Pinpoint the cell where the given text exists, returning its [x, y] midpoint coordinate. 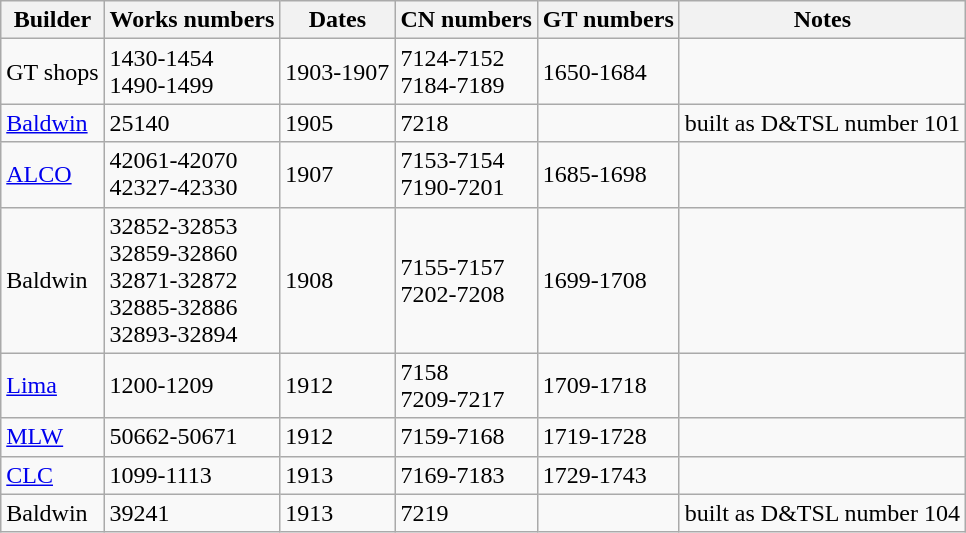
built as D&TSL number 104 [822, 513]
MLW [52, 437]
Builder [52, 20]
CN numbers [466, 20]
1719-1728 [608, 437]
1430-14541490-1499 [192, 72]
1200-1209 [192, 386]
Dates [338, 20]
71587209-7217 [466, 386]
1650-1684 [608, 72]
ALCO [52, 174]
1903-1907 [338, 72]
CLC [52, 475]
1709-1718 [608, 386]
7218 [466, 123]
1099-1113 [192, 475]
7153-71547190-7201 [466, 174]
32852-3285332859-3286032871-3287232885-3288632893-32894 [192, 280]
1685-1698 [608, 174]
50662-50671 [192, 437]
7219 [466, 513]
7159-7168 [466, 437]
Works numbers [192, 20]
42061-4207042327-42330 [192, 174]
1699-1708 [608, 280]
39241 [192, 513]
7155-71577202-7208 [466, 280]
1908 [338, 280]
GT numbers [608, 20]
7169-7183 [466, 475]
1905 [338, 123]
Notes [822, 20]
1729-1743 [608, 475]
GT shops [52, 72]
Lima [52, 386]
1907 [338, 174]
built as D&TSL number 101 [822, 123]
25140 [192, 123]
7124-71527184-7189 [466, 72]
